Capture the cell that displays the provided text and extract its [X, Y] central coordinate. 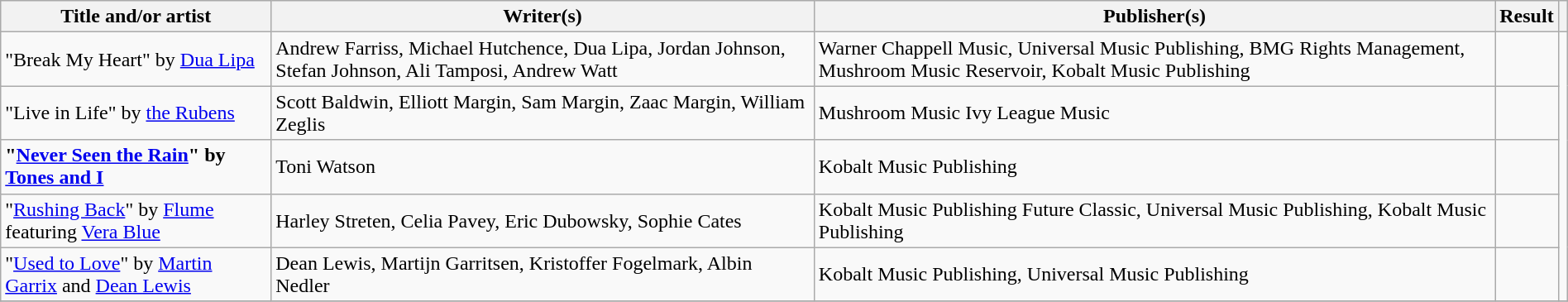
Andrew Farriss, Michael Hutchence, Dua Lipa, Jordan Johnson, Stefan Johnson, Ali Tamposi, Andrew Watt [543, 60]
"Rushing Back" by Flume featuring Vera Blue [136, 220]
"Live in Life" by the Rubens [136, 113]
Result [1527, 17]
Toni Watson [543, 167]
Warner Chappell Music, Universal Music Publishing, BMG Rights Management, Mushroom Music Reservoir, Kobalt Music Publishing [1154, 60]
Kobalt Music Publishing [1154, 167]
Dean Lewis, Martijn Garritsen, Kristoffer Fogelmark, Albin Nedler [543, 275]
Writer(s) [543, 17]
"Break My Heart" by Dua Lipa [136, 60]
Title and/or artist [136, 17]
Scott Baldwin, Elliott Margin, Sam Margin, Zaac Margin, William Zeglis [543, 113]
Kobalt Music Publishing, Universal Music Publishing [1154, 275]
Harley Streten, Celia Pavey, Eric Dubowsky, Sophie Cates [543, 220]
"Never Seen the Rain" by Tones and I [136, 167]
Publisher(s) [1154, 17]
Kobalt Music Publishing Future Classic, Universal Music Publishing, Kobalt Music Publishing [1154, 220]
Mushroom Music Ivy League Music [1154, 113]
"Used to Love" by Martin Garrix and Dean Lewis [136, 275]
